Return [x, y] of the center of cell containing provided text 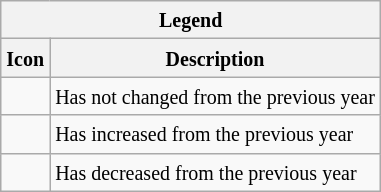
Icon [26, 58]
Legend [191, 20]
Has increased from the previous year [216, 134]
Has not changed from the previous year [216, 96]
Has decreased from the previous year [216, 172]
Description [216, 58]
